Return the (x, y) coordinate for the center point of the cell that contains the specified text.  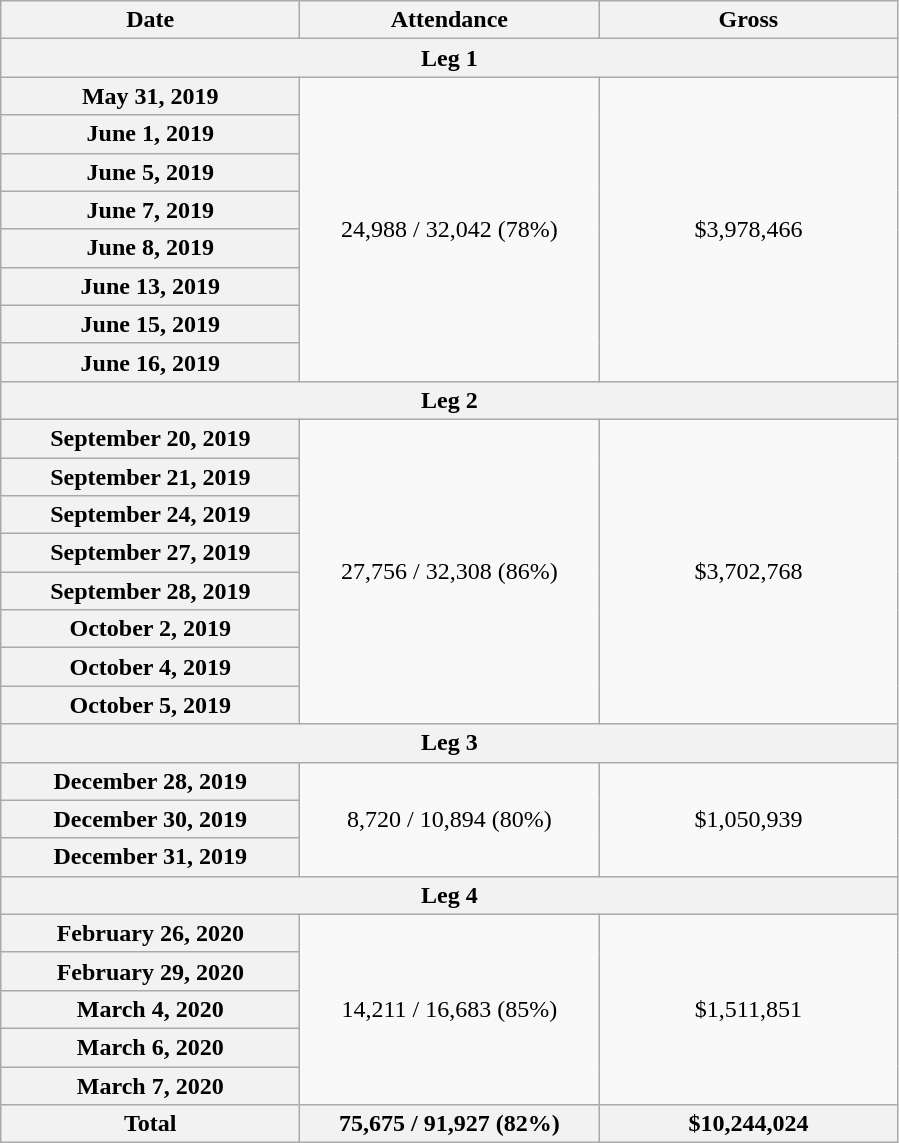
June 7, 2019 (150, 210)
September 27, 2019 (150, 553)
October 4, 2019 (150, 667)
Leg 3 (450, 743)
February 29, 2020 (150, 971)
Attendance (450, 20)
24,988 / 32,042 (78%) (450, 229)
September 20, 2019 (150, 438)
May 31, 2019 (150, 96)
February 26, 2020 (150, 933)
June 8, 2019 (150, 248)
Leg 4 (450, 895)
Leg 2 (450, 400)
8,720 / 10,894 (80%) (450, 819)
December 30, 2019 (150, 819)
75,675 / 91,927 (82%) (450, 1124)
June 1, 2019 (150, 134)
December 31, 2019 (150, 857)
$3,702,768 (748, 571)
14,211 / 16,683 (85%) (450, 1009)
October 2, 2019 (150, 629)
$10,244,024 (748, 1124)
June 15, 2019 (150, 324)
$3,978,466 (748, 229)
June 13, 2019 (150, 286)
$1,511,851 (748, 1009)
September 24, 2019 (150, 515)
March 6, 2020 (150, 1047)
27,756 / 32,308 (86%) (450, 571)
October 5, 2019 (150, 705)
December 28, 2019 (150, 781)
Date (150, 20)
March 4, 2020 (150, 1009)
Total (150, 1124)
March 7, 2020 (150, 1085)
September 28, 2019 (150, 591)
$1,050,939 (748, 819)
Leg 1 (450, 58)
June 5, 2019 (150, 172)
June 16, 2019 (150, 362)
Gross (748, 20)
September 21, 2019 (150, 477)
